Detect which cell encompasses the target text, then output its (X, Y) center coordinate. 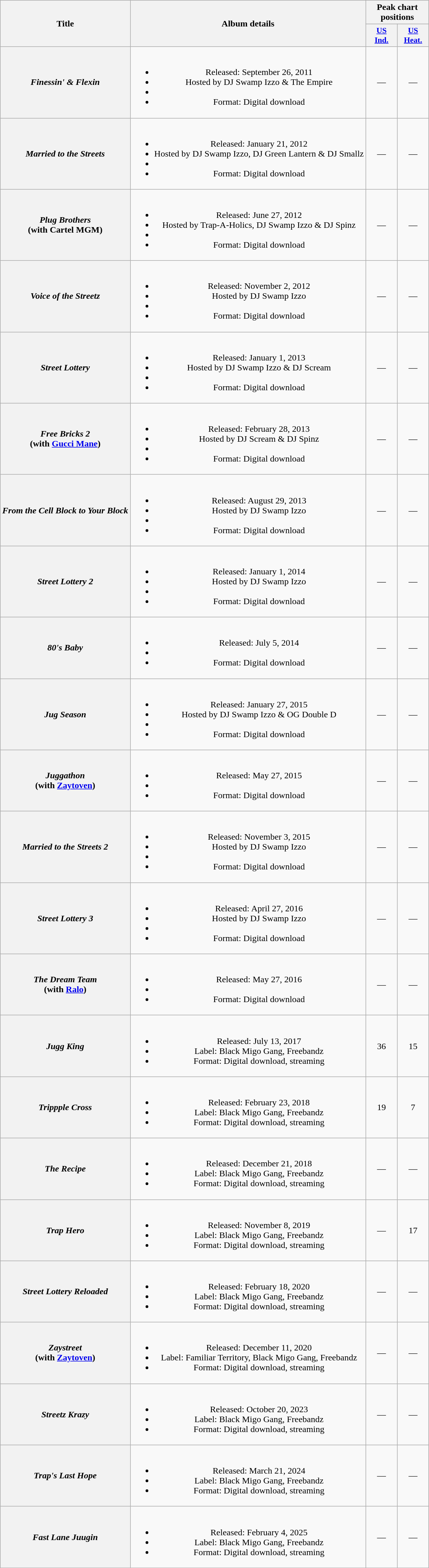
Voice of the Streetz (65, 296)
Released: December 21, 2018Label: Black Migo Gang, FreebandzFormat: Digital download, streaming (248, 1169)
36 (382, 1046)
7 (413, 1108)
Released: August 29, 2013Hosted by DJ Swamp IzzoFormat: Digital download (248, 510)
Released: March 21, 2024Label: Black Migo Gang, FreebandzFormat: Digital download, streaming (248, 1476)
Street Lottery 2 (65, 581)
USHeat. (413, 35)
Jug Season (65, 714)
80's Baby (65, 647)
Trap Hero (65, 1230)
Free Bricks 2(with Gucci Mane) (65, 439)
Title (65, 24)
Released: February 28, 2013Hosted by DJ Scream & DJ SpinzFormat: Digital download (248, 439)
Released: February 23, 2018Label: Black Migo Gang, FreebandzFormat: Digital download, streaming (248, 1108)
Released: July 13, 2017Label: Black Migo Gang, FreebandzFormat: Digital download, streaming (248, 1046)
Trap's Last Hope (65, 1476)
Released: November 8, 2019Label: Black Migo Gang, FreebandzFormat: Digital download, streaming (248, 1230)
Released: January 27, 2015Hosted by DJ Swamp Izzo & OG Double DFormat: Digital download (248, 714)
Fast Lane Juugin (65, 1537)
Jugg King (65, 1046)
Street Lottery 3 (65, 918)
Released: January 21, 2012Hosted by DJ Swamp Izzo, DJ Green Lantern & DJ SmallzFormat: Digital download (248, 154)
Released: December 11, 2020Label: Familiar Territory, Black Migo Gang, FreebandzFormat: Digital download, streaming (248, 1353)
17 (413, 1230)
Released: September 26, 2011Hosted by DJ Swamp Izzo & The EmpireFormat: Digital download (248, 82)
Street Lottery (65, 367)
Zaystreet(with Zaytoven) (65, 1353)
Married to the Streets (65, 154)
Trippple Cross (65, 1108)
15 (413, 1046)
From the Cell Block to Your Block (65, 510)
Released: May 27, 2016Format: Digital download (248, 985)
Released: April 27, 2016Hosted by DJ Swamp IzzoFormat: Digital download (248, 918)
Released: February 18, 2020Label: Black Migo Gang, FreebandzFormat: Digital download, streaming (248, 1291)
The Recipe (65, 1169)
Released: May 27, 2015Format: Digital download (248, 781)
Street Lottery Reloaded (65, 1291)
Released: June 27, 2012Hosted by Trap-A-Holics, DJ Swamp Izzo & DJ SpinzFormat: Digital download (248, 225)
Released: January 1, 2013Hosted by DJ Swamp Izzo & DJ ScreamFormat: Digital download (248, 367)
Released: January 1, 2014Hosted by DJ Swamp IzzoFormat: Digital download (248, 581)
Plug Brothers(with Cartel MGM) (65, 225)
Released: October 20, 2023Label: Black Migo Gang, FreebandzFormat: Digital download, streaming (248, 1414)
Finessin' & Flexin (65, 82)
19 (382, 1108)
Album details (248, 24)
Released: November 3, 2015Hosted by DJ Swamp IzzoFormat: Digital download (248, 847)
Released: February 4, 2025Label: Black Migo Gang, FreebandzFormat: Digital download, streaming (248, 1537)
Released: November 2, 2012Hosted by DJ Swamp IzzoFormat: Digital download (248, 296)
Released: July 5, 2014Format: Digital download (248, 647)
Peak chart positions (397, 12)
The Dream Team(with Ralo) (65, 985)
Streetz Krazy (65, 1414)
Juggathon(with Zaytoven) (65, 781)
Married to the Streets 2 (65, 847)
USInd. (382, 35)
